From the cell containing the given text, extract its center point as (x, y) coordinate. 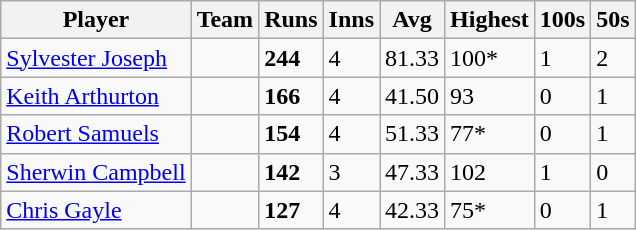
Inns (351, 20)
42.33 (412, 210)
2 (613, 58)
Keith Arthurton (96, 96)
3 (351, 172)
100* (490, 58)
41.50 (412, 96)
Avg (412, 20)
154 (291, 134)
75* (490, 210)
81.33 (412, 58)
127 (291, 210)
Runs (291, 20)
142 (291, 172)
47.33 (412, 172)
Robert Samuels (96, 134)
77* (490, 134)
Sherwin Campbell (96, 172)
Chris Gayle (96, 210)
50s (613, 20)
Player (96, 20)
244 (291, 58)
166 (291, 96)
51.33 (412, 134)
Team (225, 20)
Highest (490, 20)
100s (562, 20)
Sylvester Joseph (96, 58)
93 (490, 96)
102 (490, 172)
